From the cell containing the given text, extract its center point as (X, Y) coordinate. 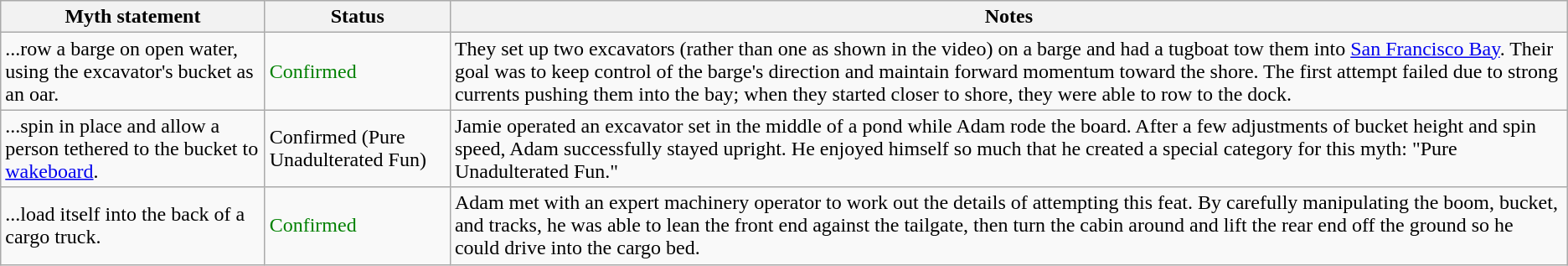
Status (357, 17)
...spin in place and allow a person tethered to the bucket to wakeboard. (132, 149)
Notes (1008, 17)
Myth statement (132, 17)
...load itself into the back of a cargo truck. (132, 226)
Confirmed (Pure Unadulterated Fun) (357, 149)
...row a barge on open water, using the excavator's bucket as an oar. (132, 71)
